Identify which cell holds the provided text, then report its (x, y) central coordinate. 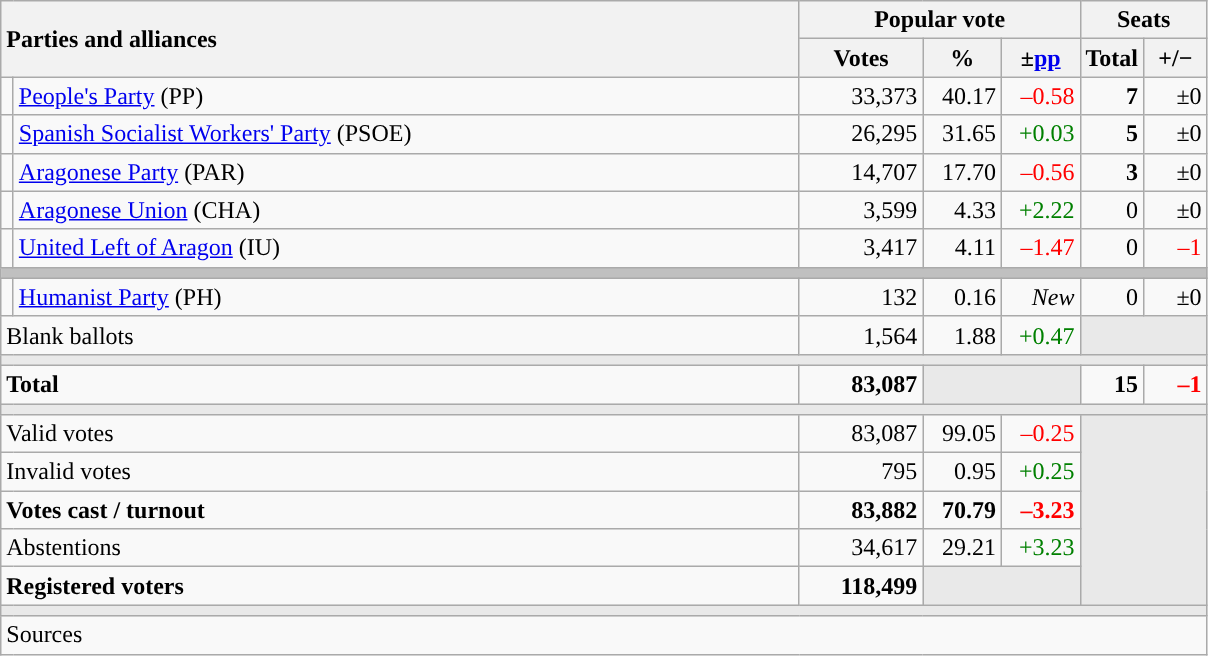
31.65 (962, 134)
–1.47 (1040, 248)
+0.47 (1040, 335)
132 (861, 297)
Seats (1144, 20)
3 (1112, 172)
Abstentions (400, 548)
33,373 (861, 96)
People's Party (PP) (406, 96)
1,564 (861, 335)
+0.25 (1040, 472)
Humanist Party (PH) (406, 297)
795 (861, 472)
Blank ballots (400, 335)
1.88 (962, 335)
17.70 (962, 172)
–0.58 (1040, 96)
Aragonese Party (PAR) (406, 172)
4.33 (962, 210)
+3.23 (1040, 548)
118,499 (861, 586)
4.11 (962, 248)
Votes cast / turnout (400, 510)
29.21 (962, 548)
0.16 (962, 297)
0.95 (962, 472)
Aragonese Union (CHA) (406, 210)
70.79 (962, 510)
5 (1112, 134)
+2.22 (1040, 210)
±pp (1040, 58)
Parties and alliances (400, 39)
7 (1112, 96)
+/− (1176, 58)
–0.25 (1040, 434)
15 (1112, 384)
40.17 (962, 96)
14,707 (861, 172)
Registered voters (400, 586)
Invalid votes (400, 472)
New (1040, 297)
United Left of Aragon (IU) (406, 248)
Popular vote (940, 20)
–0.56 (1040, 172)
Votes (861, 58)
26,295 (861, 134)
+0.03 (1040, 134)
3,599 (861, 210)
Valid votes (400, 434)
% (962, 58)
Sources (604, 635)
Spanish Socialist Workers' Party (PSOE) (406, 134)
3,417 (861, 248)
–3.23 (1040, 510)
83,882 (861, 510)
34,617 (861, 548)
99.05 (962, 434)
